Output the (x, y) coordinate of the center of the cell containing the given text.  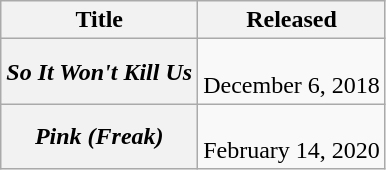
So It Won't Kill Us (100, 72)
February 14, 2020 (292, 136)
Released (292, 20)
December 6, 2018 (292, 72)
Pink (Freak) (100, 136)
Title (100, 20)
